Search for the cell housing the specified text and yield its (X, Y) center coordinate. 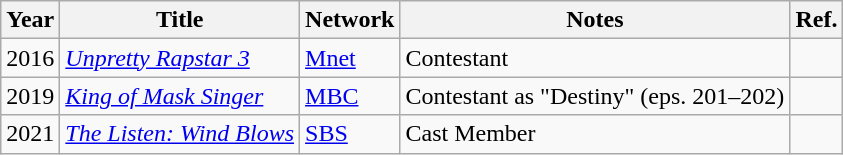
2016 (30, 58)
Year (30, 20)
Title (180, 20)
2019 (30, 96)
Contestant (595, 58)
Mnet (350, 58)
MBC (350, 96)
Contestant as "Destiny" (eps. 201–202) (595, 96)
King of Mask Singer (180, 96)
Unpretty Rapstar 3 (180, 58)
SBS (350, 134)
The Listen: Wind Blows (180, 134)
Ref. (816, 20)
Notes (595, 20)
Cast Member (595, 134)
2021 (30, 134)
Network (350, 20)
